Determine the (X, Y) coordinate at the center of the cell enclosing the given text.  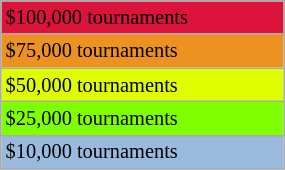
$25,000 tournaments (142, 118)
$10,000 tournaments (142, 152)
$100,000 tournaments (142, 17)
$75,000 tournaments (142, 51)
$50,000 tournaments (142, 85)
